Search for the cell housing the specified text and yield its (x, y) center coordinate. 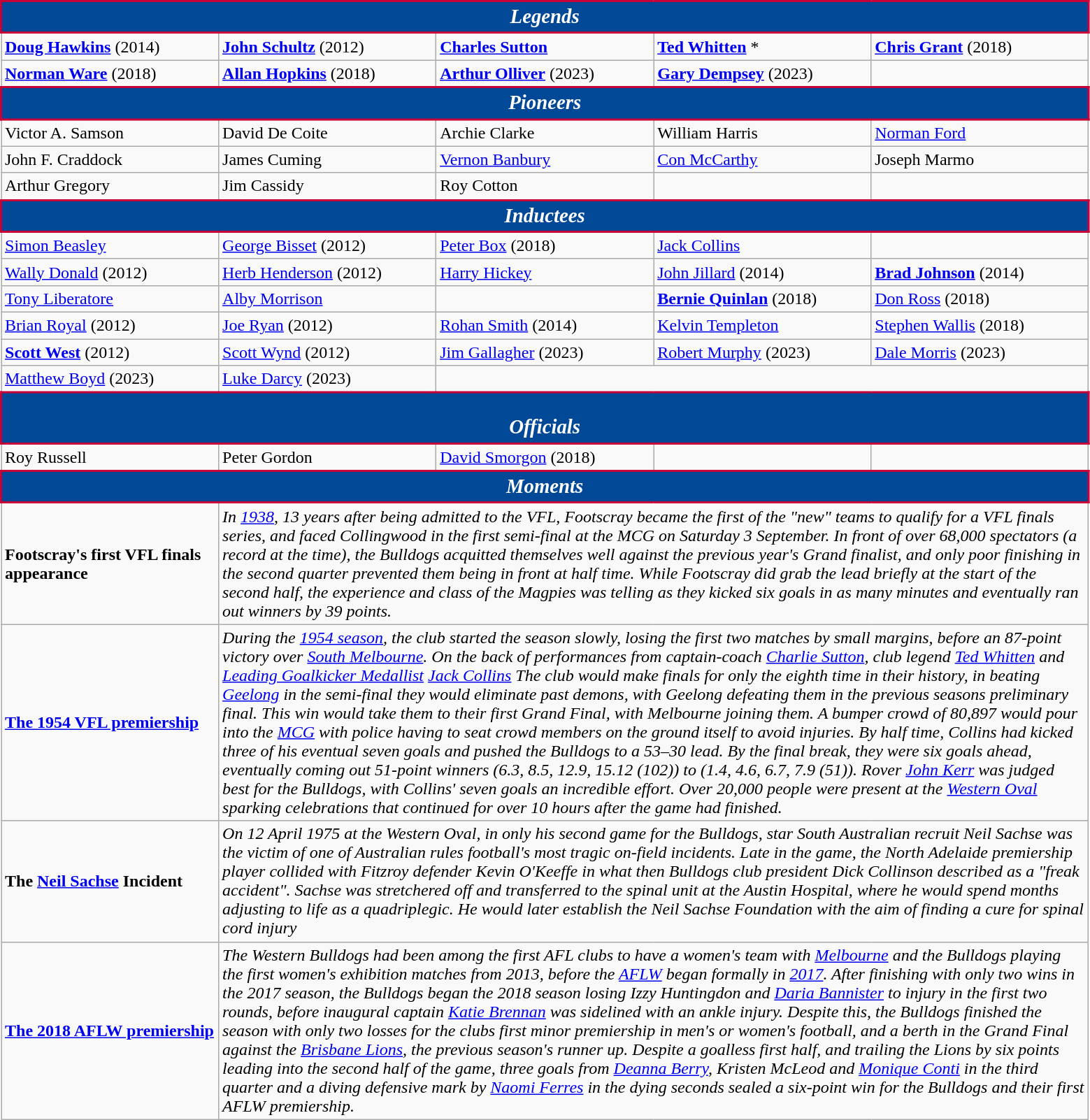
Arthur Olliver (2023) (545, 74)
Victor A. Samson (110, 133)
Matthew Boyd (2023) (110, 379)
Allan Hopkins (2018) (327, 74)
John Schultz (2012) (327, 46)
Jim Gallagher (2023) (545, 352)
Jim Cassidy (327, 186)
Norman Ware (2018) (110, 74)
Joe Ryan (2012) (327, 325)
Roy Russell (110, 457)
Roy Cotton (545, 186)
Rohan Smith (2014) (545, 325)
Luke Darcy (2023) (327, 379)
Kelvin Templeton (762, 325)
Chris Grant (2018) (980, 46)
Peter Gordon (327, 457)
Dale Morris (2023) (980, 352)
Charles Sutton (545, 46)
Tony Liberatore (110, 299)
Legends (545, 17)
Brad Johnson (2014) (980, 272)
The Neil Sachse Incident (110, 881)
David Smorgon (2018) (545, 457)
Robert Murphy (2023) (762, 352)
Pioneers (545, 103)
James Cuming (327, 159)
Jack Collins (762, 246)
Norman Ford (980, 133)
Doug Hawkins (2014) (110, 46)
Ted Whitten * (762, 46)
Scott West (2012) (110, 352)
Harry Hickey (545, 272)
Officials (545, 418)
Joseph Marmo (980, 159)
Simon Beasley (110, 246)
Vernon Banbury (545, 159)
John Jillard (2014) (762, 272)
Con McCarthy (762, 159)
Herb Henderson (2012) (327, 272)
Alby Morrison (327, 299)
David De Coite (327, 133)
Gary Dempsey (2023) (762, 74)
Wally Donald (2012) (110, 272)
Brian Royal (2012) (110, 325)
Archie Clarke (545, 133)
Moments (545, 487)
The 1954 VFL premiership (110, 723)
Footscray's first VFL finals appearance (110, 563)
Bernie Quinlan (2018) (762, 299)
John F. Craddock (110, 159)
Peter Box (2018) (545, 246)
The 2018 AFLW premiership (110, 1031)
Scott Wynd (2012) (327, 352)
Inductees (545, 216)
Arthur Gregory (110, 186)
George Bisset (2012) (327, 246)
William Harris (762, 133)
Stephen Wallis (2018) (980, 325)
Don Ross (2018) (980, 299)
